Return the (x, y) coordinate for the center point of the cell that contains the specified text.  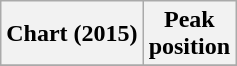
Chart (2015) (72, 34)
Peak position (189, 34)
